For the text-containing cell, return its midpoint in [x, y] coordinate format. 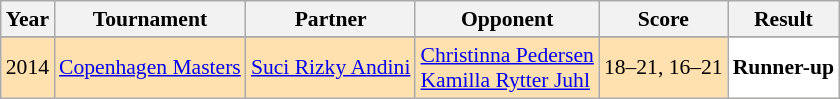
Copenhagen Masters [150, 68]
Christinna Pedersen Kamilla Rytter Juhl [506, 68]
Partner [331, 19]
18–21, 16–21 [664, 68]
Result [784, 19]
Opponent [506, 19]
2014 [28, 68]
Score [664, 19]
Runner-up [784, 68]
Year [28, 19]
Suci Rizky Andini [331, 68]
Tournament [150, 19]
